Detect which cell encompasses the target text, then output its (x, y) center coordinate. 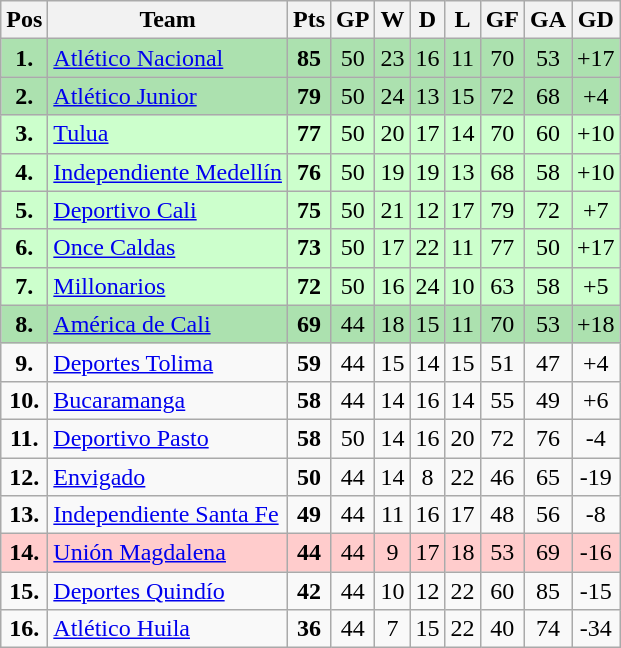
12. (24, 477)
36 (308, 629)
Independiente Santa Fe (168, 515)
-19 (596, 477)
Atlético Junior (168, 96)
65 (548, 477)
9 (392, 553)
46 (502, 477)
L (462, 20)
5. (24, 210)
15. (24, 591)
Team (168, 20)
7 (392, 629)
4. (24, 172)
10. (24, 400)
75 (308, 210)
GF (502, 20)
73 (308, 248)
GD (596, 20)
55 (502, 400)
Unión Magdalena (168, 553)
+6 (596, 400)
8 (428, 477)
+18 (596, 324)
Independiente Medellín (168, 172)
74 (548, 629)
+7 (596, 210)
Deportivo Cali (168, 210)
Atlético Nacional (168, 58)
59 (308, 362)
9. (24, 362)
-16 (596, 553)
42 (308, 591)
Once Caldas (168, 248)
8. (24, 324)
-8 (596, 515)
Tulua (168, 134)
+5 (596, 286)
21 (392, 210)
-15 (596, 591)
7. (24, 286)
GA (548, 20)
11. (24, 438)
Deportes Quindío (168, 591)
13. (24, 515)
Deportivo Pasto (168, 438)
W (392, 20)
3. (24, 134)
-34 (596, 629)
51 (502, 362)
D (428, 20)
48 (502, 515)
América de Cali (168, 324)
16. (24, 629)
-4 (596, 438)
Pos (24, 20)
Bucaramanga (168, 400)
Deportes Tolima (168, 362)
23 (392, 58)
14. (24, 553)
Millonarios (168, 286)
2. (24, 96)
GP (353, 20)
Envigado (168, 477)
Atlético Huila (168, 629)
Pts (308, 20)
63 (502, 286)
47 (548, 362)
40 (502, 629)
6. (24, 248)
56 (548, 515)
1. (24, 58)
